Return the [X, Y] coordinate for the center point of the cell that contains the specified text.  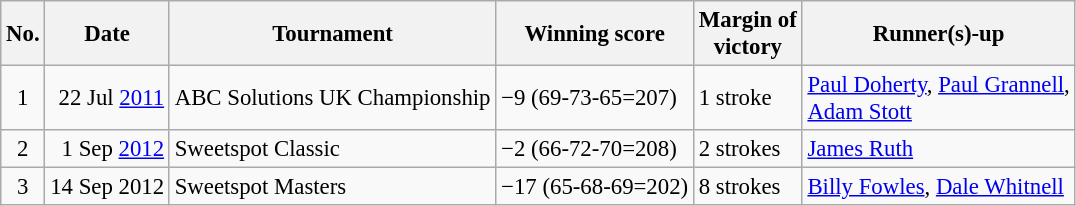
Sweetspot Masters [332, 187]
14 Sep 2012 [107, 187]
8 strokes [748, 187]
James Ruth [938, 149]
−2 (66-72-70=208) [595, 149]
−17 (65-68-69=202) [595, 187]
Tournament [332, 34]
Margin ofvictory [748, 34]
22 Jul 2011 [107, 98]
2 strokes [748, 149]
1 stroke [748, 98]
Runner(s)-up [938, 34]
Sweetspot Classic [332, 149]
1 [23, 98]
−9 (69-73-65=207) [595, 98]
3 [23, 187]
Paul Doherty, Paul Grannell, Adam Stott [938, 98]
Date [107, 34]
No. [23, 34]
Billy Fowles, Dale Whitnell [938, 187]
1 Sep 2012 [107, 149]
ABC Solutions UK Championship [332, 98]
Winning score [595, 34]
2 [23, 149]
